Return (x, y) of the center of cell containing provided text 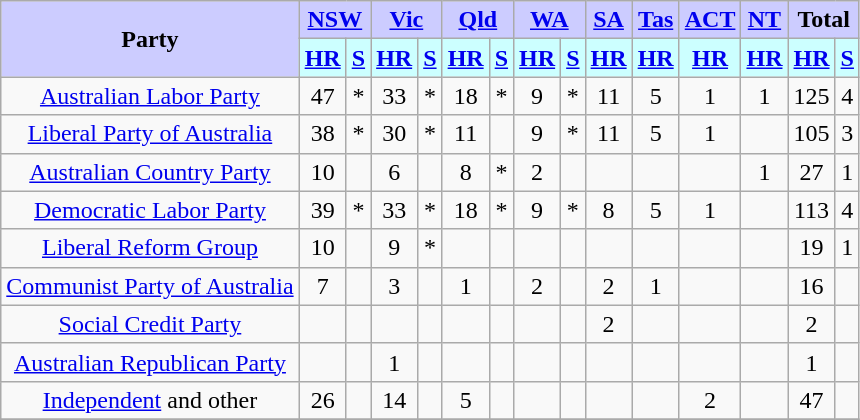
Party (150, 39)
Liberal Reform Group (150, 248)
Social Credit Party (150, 324)
26 (322, 400)
125 (812, 96)
SA (608, 20)
113 (812, 210)
ACT (710, 20)
27 (812, 172)
39 (322, 210)
NSW (334, 20)
6 (394, 172)
14 (394, 400)
Australian Labor Party (150, 96)
38 (322, 134)
Total (824, 20)
Independent and other (150, 400)
Australian Country Party (150, 172)
Liberal Party of Australia (150, 134)
19 (812, 248)
105 (812, 134)
NT (764, 20)
16 (812, 286)
Australian Republican Party (150, 362)
Tas (656, 20)
WA (550, 20)
Vic (406, 20)
7 (322, 286)
Communist Party of Australia (150, 286)
30 (394, 134)
Qld (478, 20)
Democratic Labor Party (150, 210)
